Capture the cell that displays the provided text and extract its [x, y] central coordinate. 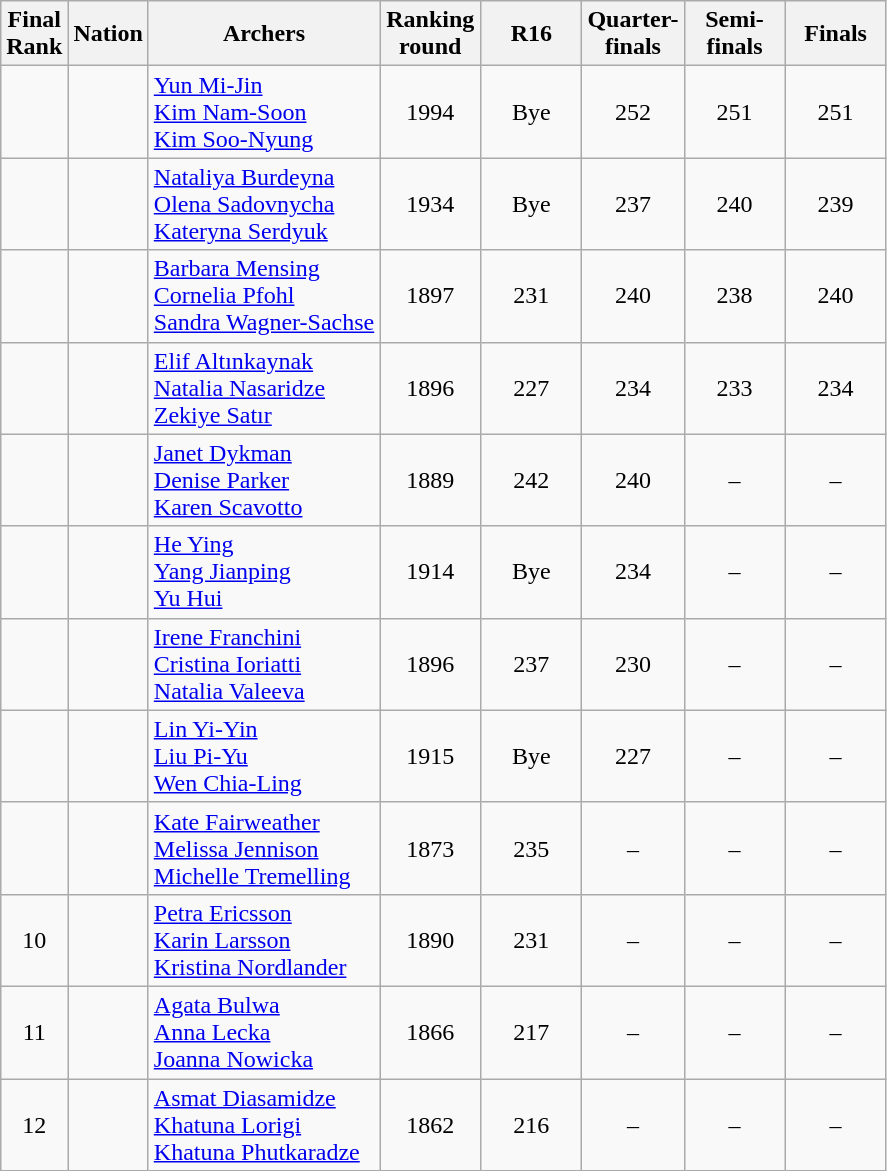
He Ying Yang Jianping Yu Hui [264, 572]
Agata Bulwa Anna Lecka Joanna Nowicka [264, 1032]
Asmat Diasamidze Khatuna Lorigi Khatuna Phutkaradze [264, 1124]
Petra Ericsson Karin Larsson Kristina Nordlander [264, 940]
Semi- finals [734, 34]
1889 [430, 480]
Irene Franchini Cristina Ioriatti Natalia Valeeva [264, 664]
10 [34, 940]
1873 [430, 848]
1934 [430, 204]
Janet Dykman Denise Parker Karen Scavotto [264, 480]
1862 [430, 1124]
252 [633, 112]
1994 [430, 112]
Elif Altınkaynak Natalia Nasaridze Zekiye Satır [264, 388]
Final Rank [34, 34]
Kate Fairweather Melissa Jennison Michelle Tremelling [264, 848]
11 [34, 1032]
12 [34, 1124]
238 [734, 296]
Lin Yi-Yin Liu Pi-Yu Wen Chia-Ling [264, 756]
242 [532, 480]
Barbara Mensing Cornelia Pfohl Sandra Wagner-Sachse [264, 296]
216 [532, 1124]
Nataliya Burdeyna Olena Sadovnycha Kateryna Serdyuk [264, 204]
1915 [430, 756]
1890 [430, 940]
R16 [532, 34]
Yun Mi-Jin Kim Nam-Soon Kim Soo-Nyung [264, 112]
1897 [430, 296]
217 [532, 1032]
1866 [430, 1032]
Nation [108, 34]
Quarter- finals [633, 34]
Ranking round [430, 34]
Archers [264, 34]
235 [532, 848]
239 [836, 204]
233 [734, 388]
Finals [836, 34]
1914 [430, 572]
230 [633, 664]
